Capture the cell that displays the provided text and extract its (X, Y) central coordinate. 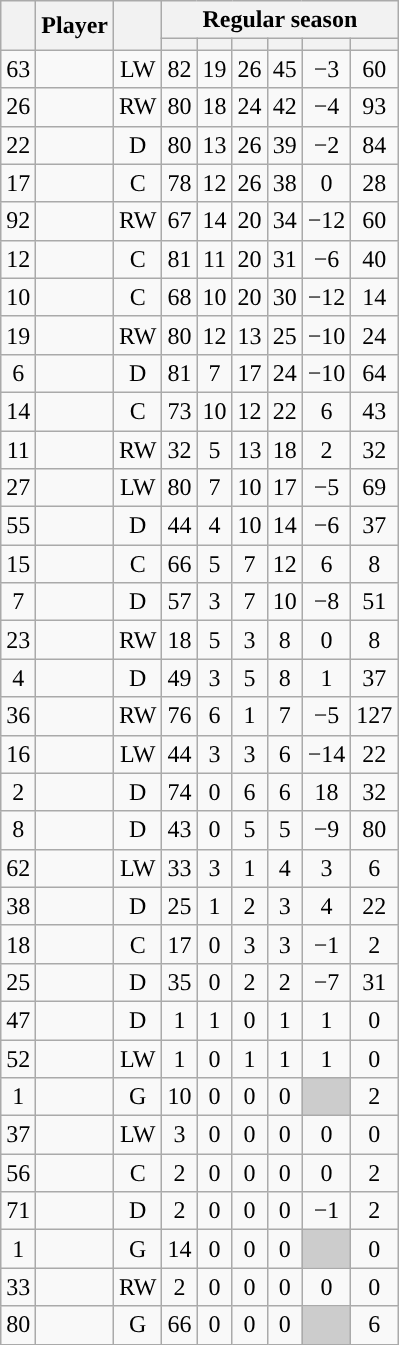
64 (374, 373)
78 (180, 183)
51 (374, 602)
68 (180, 297)
63 (18, 69)
93 (374, 107)
−3 (326, 69)
71 (18, 1211)
73 (180, 411)
42 (284, 107)
52 (18, 1059)
57 (180, 602)
30 (284, 297)
−8 (326, 602)
39 (284, 145)
Player (75, 26)
127 (374, 716)
−9 (326, 830)
34 (284, 221)
55 (18, 526)
23 (18, 640)
67 (180, 221)
49 (180, 678)
35 (180, 982)
36 (18, 716)
84 (374, 145)
56 (18, 1173)
76 (180, 716)
45 (284, 69)
15 (18, 564)
92 (18, 221)
−4 (326, 107)
62 (18, 868)
82 (180, 69)
47 (18, 1020)
Regular season (280, 20)
27 (18, 488)
69 (374, 488)
40 (374, 259)
16 (18, 754)
−7 (326, 982)
74 (180, 792)
−14 (326, 754)
−2 (326, 145)
28 (374, 183)
